For the text-containing cell, return its midpoint in [X, Y] coordinate format. 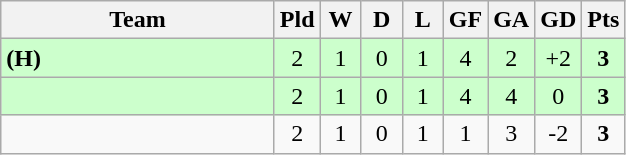
(H) [138, 58]
-2 [558, 134]
Pts [604, 20]
GD [558, 20]
L [422, 20]
D [382, 20]
GF [465, 20]
W [340, 20]
Pld [297, 20]
Team [138, 20]
GA [512, 20]
+2 [558, 58]
